Scan for the cell matching the given text and deliver its [x, y] coordinate at center. 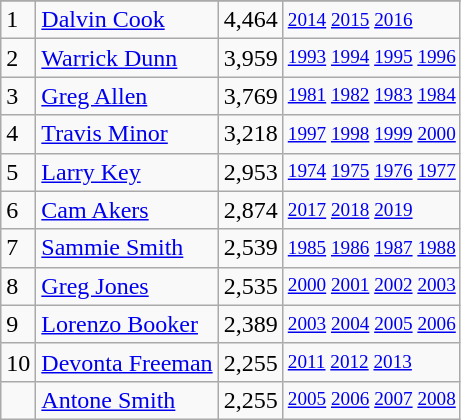
2,953 [250, 172]
Warrick Dunn [127, 58]
2014 2015 2016 [372, 20]
Sammie Smith [127, 248]
2,539 [250, 248]
2011 2012 2013 [372, 362]
1981 1982 1983 1984 [372, 96]
2,874 [250, 210]
Antone Smith [127, 400]
8 [18, 286]
Greg Jones [127, 286]
6 [18, 210]
4 [18, 134]
2003 2004 2005 2006 [372, 324]
1 [18, 20]
7 [18, 248]
Lorenzo Booker [127, 324]
10 [18, 362]
2,389 [250, 324]
2000 2001 2002 2003 [372, 286]
1985 1986 1987 1988 [372, 248]
3,959 [250, 58]
1974 1975 1976 1977 [372, 172]
3,218 [250, 134]
Greg Allen [127, 96]
1997 1998 1999 2000 [372, 134]
9 [18, 324]
5 [18, 172]
Cam Akers [127, 210]
2017 2018 2019 [372, 210]
Larry Key [127, 172]
Travis Minor [127, 134]
2,535 [250, 286]
Dalvin Cook [127, 20]
3,769 [250, 96]
2 [18, 58]
2005 2006 2007 2008 [372, 400]
3 [18, 96]
Devonta Freeman [127, 362]
1993 1994 1995 1996 [372, 58]
4,464 [250, 20]
